Find where the given text appears and provide that cell's center as (x, y) coordinate. 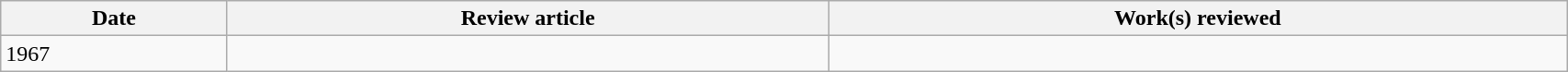
Date (114, 18)
Review article (527, 18)
Work(s) reviewed (1198, 18)
1967 (114, 54)
